Return [X, Y] of the center of cell containing provided text 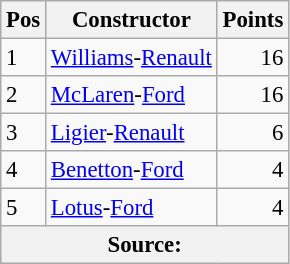
3 [24, 133]
Williams-Renault [132, 58]
5 [24, 208]
Constructor [132, 20]
Ligier-Renault [132, 133]
2 [24, 95]
Lotus-Ford [132, 208]
Benetton-Ford [132, 170]
Points [252, 20]
6 [252, 133]
Source: [145, 245]
McLaren-Ford [132, 95]
1 [24, 58]
Pos [24, 20]
